Identify which cell holds the provided text, then report its (X, Y) central coordinate. 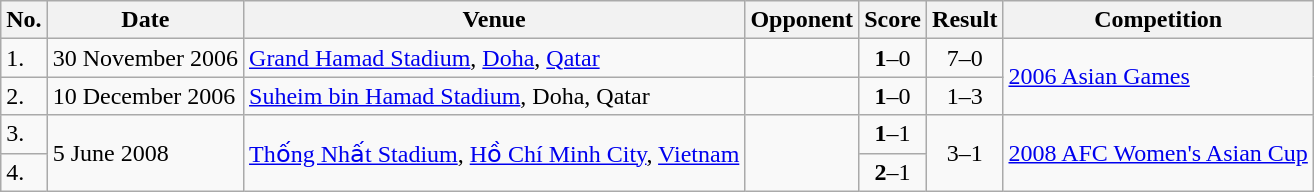
10 December 2006 (145, 96)
7–0 (965, 58)
1–1 (893, 134)
2–1 (893, 172)
2008 AFC Women's Asian Cup (1158, 153)
Venue (494, 20)
3. (24, 134)
1–3 (965, 96)
Score (893, 20)
No. (24, 20)
Result (965, 20)
Opponent (802, 20)
1. (24, 58)
3–1 (965, 153)
5 June 2008 (145, 153)
4. (24, 172)
Thống Nhất Stadium, Hồ Chí Minh City, Vietnam (494, 153)
30 November 2006 (145, 58)
2006 Asian Games (1158, 77)
Grand Hamad Stadium, Doha, Qatar (494, 58)
Suheim bin Hamad Stadium, Doha, Qatar (494, 96)
Date (145, 20)
2. (24, 96)
Competition (1158, 20)
